Provide the (x, y) coordinate of the cell's center where the given text is located.  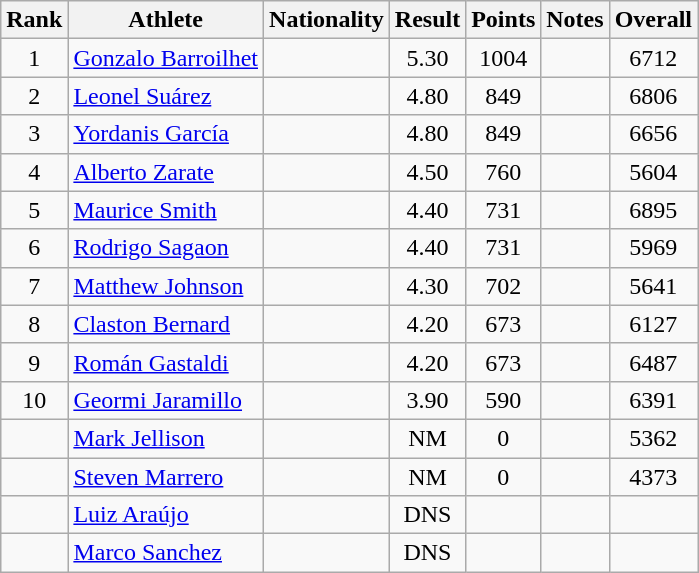
Gonzalo Barroilhet (166, 58)
4.30 (427, 286)
3.90 (427, 400)
5969 (653, 248)
4 (34, 172)
Román Gastaldi (166, 362)
6487 (653, 362)
Geormi Jaramillo (166, 400)
Nationality (327, 20)
Matthew Johnson (166, 286)
1004 (504, 58)
Claston Bernard (166, 324)
Marco Sanchez (166, 553)
Leonel Suárez (166, 96)
6391 (653, 400)
Steven Marrero (166, 477)
Points (504, 20)
Luiz Araújo (166, 515)
10 (34, 400)
6656 (653, 134)
Overall (653, 20)
Rodrigo Sagaon (166, 248)
5362 (653, 438)
590 (504, 400)
6712 (653, 58)
8 (34, 324)
4.50 (427, 172)
6 (34, 248)
Athlete (166, 20)
7 (34, 286)
760 (504, 172)
5 (34, 210)
6895 (653, 210)
3 (34, 134)
5641 (653, 286)
6127 (653, 324)
Maurice Smith (166, 210)
Result (427, 20)
2 (34, 96)
Notes (575, 20)
Mark Jellison (166, 438)
4373 (653, 477)
Alberto Zarate (166, 172)
Yordanis García (166, 134)
6806 (653, 96)
5.30 (427, 58)
1 (34, 58)
Rank (34, 20)
9 (34, 362)
702 (504, 286)
5604 (653, 172)
